For the text-containing cell, return its midpoint in (X, Y) coordinate format. 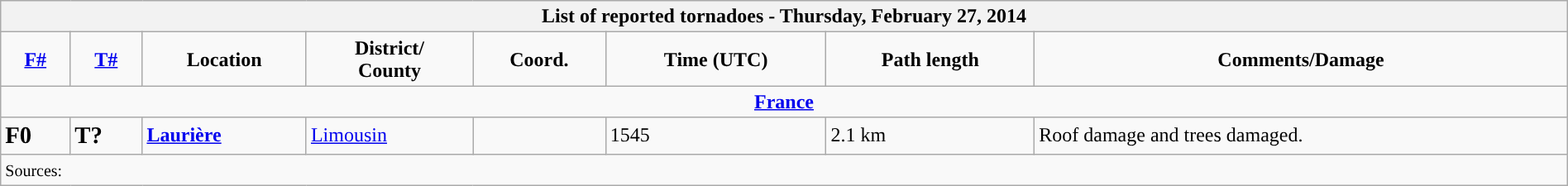
District/County (389, 60)
T? (106, 136)
1545 (716, 136)
France (784, 102)
Laurière (225, 136)
Sources: (784, 169)
Limousin (389, 136)
Coord. (539, 60)
Roof damage and trees damaged. (1302, 136)
Location (225, 60)
List of reported tornadoes - Thursday, February 27, 2014 (784, 17)
Time (UTC) (716, 60)
F# (36, 60)
Comments/Damage (1302, 60)
2.1 km (930, 136)
F0 (36, 136)
T# (106, 60)
Path length (930, 60)
